Extract the (x, y) coordinate from the center of the cell holding the provided text.  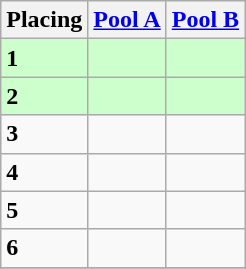
Placing (44, 20)
6 (44, 248)
3 (44, 134)
1 (44, 58)
2 (44, 96)
Pool B (205, 20)
Pool A (127, 20)
4 (44, 172)
5 (44, 210)
